Output the [x, y] coordinate of the center of the cell containing the given text.  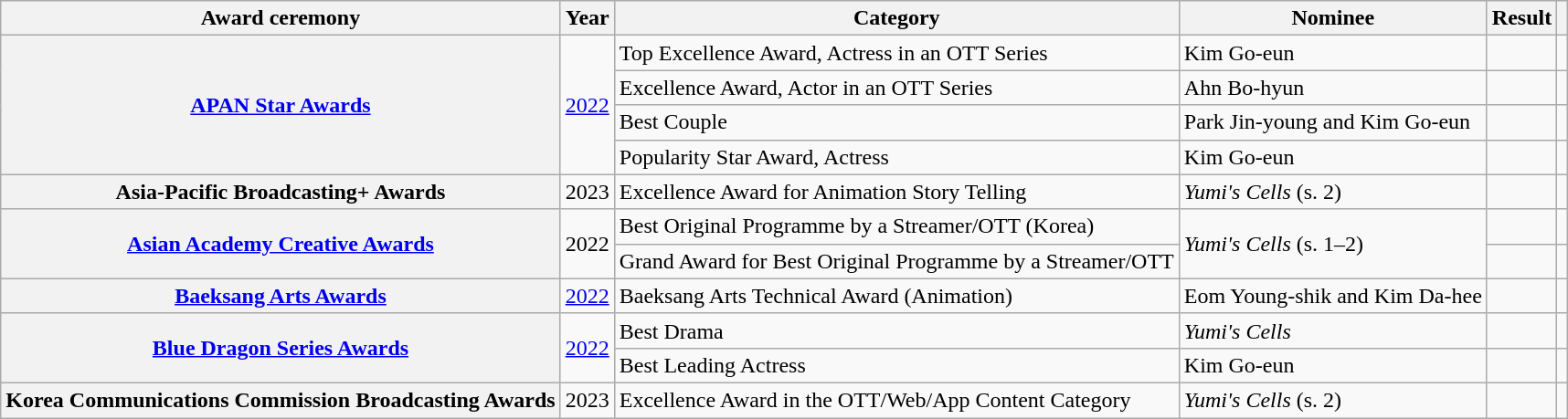
Ahn Bo-hyun [1332, 88]
Blue Dragon Series Awards [281, 348]
Excellence Award, Actor in an OTT Series [896, 88]
Yumi's Cells [1332, 330]
Award ceremony [281, 18]
Korea Communications Commission Broadcasting Awards [281, 400]
Baeksang Arts Technical Award (Animation) [896, 296]
Best Original Programme by a Streamer/OTT (Korea) [896, 226]
Top Excellence Award, Actress in an OTT Series [896, 53]
Result [1521, 18]
Park Jin-young and Kim Go-eun [1332, 122]
Baeksang Arts Awards [281, 296]
Excellence Award in the OTT/Web/App Content Category [896, 400]
Year [587, 18]
Best Leading Actress [896, 365]
Category [896, 18]
Eom Young-shik and Kim Da-hee [1332, 296]
Grand Award for Best Original Programme by a Streamer/OTT [896, 261]
Best Couple [896, 122]
Popularity Star Award, Actress [896, 157]
Yumi's Cells (s. 1–2) [1332, 244]
Asian Academy Creative Awards [281, 244]
Excellence Award for Animation Story Telling [896, 192]
Best Drama [896, 330]
Nominee [1332, 18]
Asia-Pacific Broadcasting+ Awards [281, 192]
APAN Star Awards [281, 105]
